Output the [x, y] coordinate of the center of the cell containing the given text.  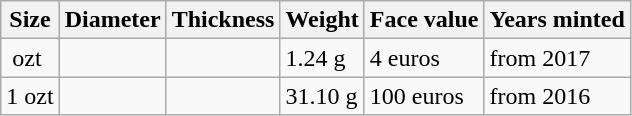
Thickness [223, 20]
1 ozt [30, 96]
Weight [322, 20]
from 2016 [557, 96]
4 euros [424, 58]
Face value [424, 20]
1.24 g [322, 58]
Years minted [557, 20]
Diameter [112, 20]
31.10 g [322, 96]
from 2017 [557, 58]
100 euros [424, 96]
Size [30, 20]
ozt [30, 58]
